Find where the given text appears and provide that cell's center as [x, y] coordinate. 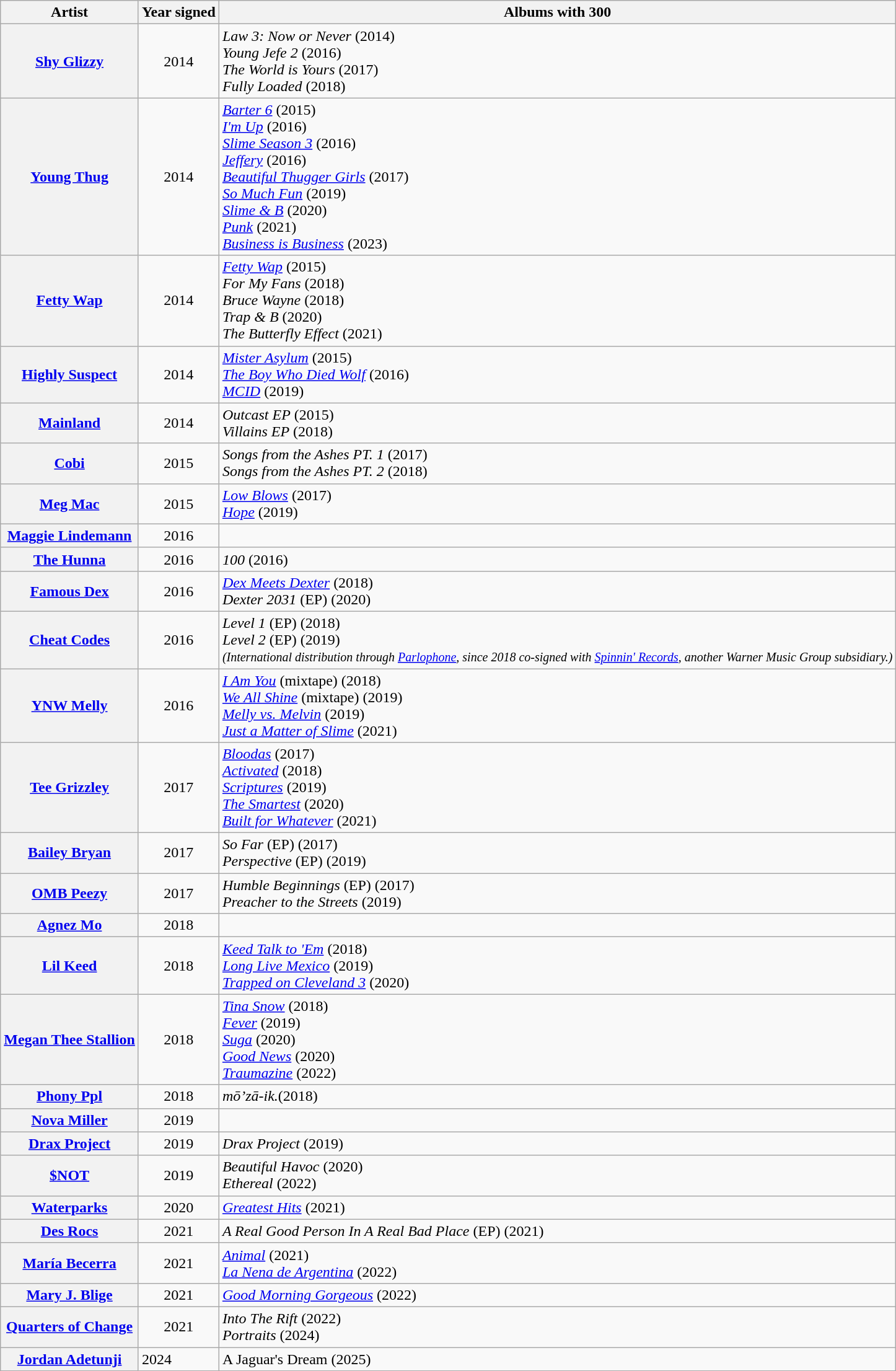
So Far (EP) (2017)Perspective (EP) (2019) [557, 853]
Mary J. Blige [69, 1295]
Shy Glizzy [69, 61]
Humble Beginnings (EP) (2017)Preacher to the Streets (2019) [557, 894]
Low Blows (2017)Hope (2019) [557, 503]
Bailey Bryan [69, 853]
Animal (2021)La Nena de Argentina (2022) [557, 1263]
Into The Rift (2022)Portraits (2024) [557, 1326]
Maggie Lindemann [69, 536]
Year signed [178, 12]
Bloodas (2017)Activated (2018)Scriptures (2019)The Smartest (2020)Built for Whatever (2021) [557, 788]
Famous Dex [69, 591]
YNW Melly [69, 705]
Quarters of Change [69, 1326]
Mainland [69, 423]
Waterparks [69, 1207]
2020 [178, 1207]
Greatest Hits (2021) [557, 1207]
A Real Good Person In A Real Bad Place (EP) (2021) [557, 1231]
Fetty Wap [69, 301]
Songs from the Ashes PT. 1 (2017)Songs from the Ashes PT. 2 (2018) [557, 464]
Megan Thee Stallion [69, 1039]
mō’zā-ik.(2018) [557, 1096]
Meg Mac [69, 503]
Nova Miller [69, 1120]
Albums with 300 [557, 12]
Keed Talk to 'Em (2018)Long Live Mexico (2019)Trapped on Cleveland 3 (2020) [557, 966]
Agnez Mo [69, 925]
Young Thug [69, 177]
Drax Project [69, 1144]
I Am You (mixtape) (2018)We All Shine (mixtape) (2019)Melly vs. Melvin (2019)Just a Matter of Slime (2021) [557, 705]
Jordan Adetunji [69, 1359]
Des Rocs [69, 1231]
Fetty Wap (2015)For My Fans (2018)Bruce Wayne (2018)Trap & B (2020) The Butterfly Effect (2021) [557, 301]
Artist [69, 12]
A Jaguar's Dream (2025) [557, 1359]
Beautiful Havoc (2020) Ethereal (2022) [557, 1175]
Tee Grizzley [69, 788]
2024 [178, 1359]
Phony Ppl [69, 1096]
The Hunna [69, 559]
Lil Keed [69, 966]
OMB Peezy [69, 894]
$NOT [69, 1175]
Highly Suspect [69, 374]
María Becerra [69, 1263]
Law 3: Now or Never (2014)Young Jefe 2 (2016)The World is Yours (2017)Fully Loaded (2018) [557, 61]
Outcast EP (2015)Villains EP (2018) [557, 423]
100 (2016) [557, 559]
Dex Meets Dexter (2018) Dexter 2031 (EP) (2020) [557, 591]
Drax Project (2019) [557, 1144]
Mister Asylum (2015)The Boy Who Died Wolf (2016)MCID (2019) [557, 374]
Tina Snow (2018)Fever (2019)Suga (2020)Good News (2020)Traumazine (2022) [557, 1039]
Good Morning Gorgeous (2022) [557, 1295]
Cobi [69, 464]
Cheat Codes [69, 640]
